Return (x, y) of the center of cell containing provided text 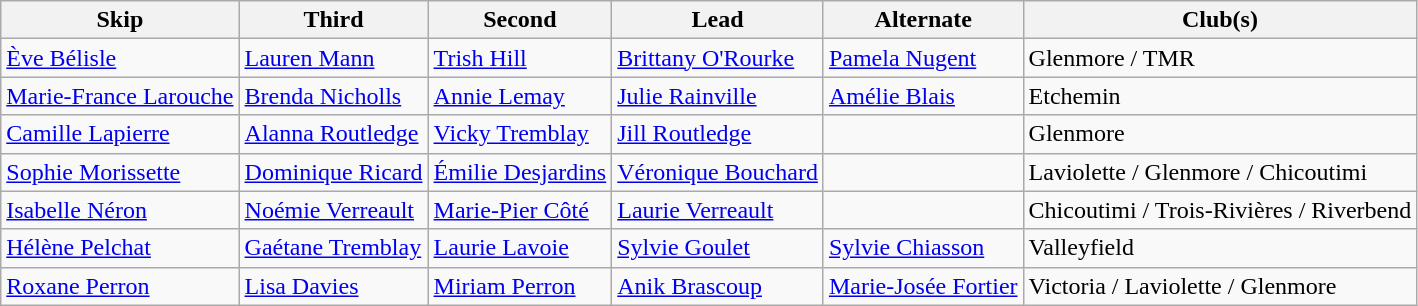
Anik Brascoup (718, 286)
Sylvie Goulet (718, 248)
Ève Bélisle (120, 58)
Laviolette / Glenmore / Chicoutimi (1220, 172)
Alanna Routledge (334, 134)
Isabelle Néron (120, 210)
Club(s) (1220, 20)
Hélène Pelchat (120, 248)
Trish Hill (520, 58)
Dominique Ricard (334, 172)
Lisa Davies (334, 286)
Valleyfield (1220, 248)
Second (520, 20)
Amélie Blais (923, 96)
Glenmore / TMR (1220, 58)
Lead (718, 20)
Laurie Lavoie (520, 248)
Marie-Josée Fortier (923, 286)
Lauren Mann (334, 58)
Skip (120, 20)
Victoria / Laviolette / Glenmore (1220, 286)
Etchemin (1220, 96)
Third (334, 20)
Brenda Nicholls (334, 96)
Alternate (923, 20)
Chicoutimi / Trois-Rivières / Riverbend (1220, 210)
Julie Rainville (718, 96)
Brittany O'Rourke (718, 58)
Glenmore (1220, 134)
Noémie Verreault (334, 210)
Sylvie Chiasson (923, 248)
Jill Routledge (718, 134)
Annie Lemay (520, 96)
Sophie Morissette (120, 172)
Pamela Nugent (923, 58)
Émilie Desjardins (520, 172)
Marie-France Larouche (120, 96)
Véronique Bouchard (718, 172)
Marie-Pier Côté (520, 210)
Roxane Perron (120, 286)
Miriam Perron (520, 286)
Laurie Verreault (718, 210)
Vicky Tremblay (520, 134)
Camille Lapierre (120, 134)
Gaétane Tremblay (334, 248)
